Detect which cell encompasses the target text, then output its [X, Y] center coordinate. 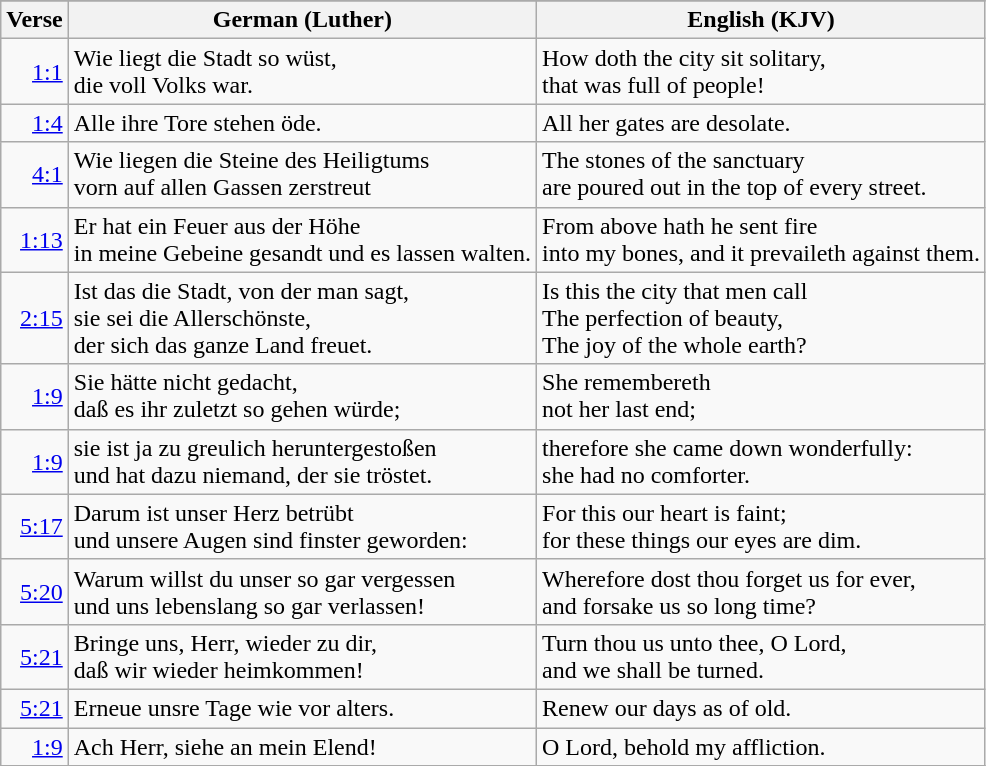
Is this the city that men call The perfection of beauty, The joy of the whole earth? [762, 318]
Verse [35, 20]
Er hat ein Feuer aus der Höhein meine Gebeine gesandt und es lassen walten. [302, 240]
5:17 [35, 526]
sie ist ja zu greulich heruntergestoßen und hat dazu niemand, der sie tröstet. [302, 462]
Wherefore dost thou forget us for ever, and forsake us so long time? [762, 592]
Ist das die Stadt, von der man sagt, sie sei die Allerschönste, der sich das ganze Land freuet. [302, 318]
2:15 [35, 318]
Renew our days as of old. [762, 708]
Darum ist unser Herz betrübt und unsere Augen sind finster geworden: [302, 526]
German (Luther) [302, 20]
therefore she came down wonderfully: she had no comforter. [762, 462]
Wie liegt die Stadt so wüst, die voll Volks war. [302, 72]
1:1 [35, 72]
Sie hätte nicht gedacht, daß es ihr zuletzt so gehen würde; [302, 396]
Warum willst du unser so gar vergessen und uns lebenslang so gar verlassen! [302, 592]
1:4 [35, 123]
O Lord, behold my affliction. [762, 747]
From above hath he sent fire into my bones, and it prevaileth against them. [762, 240]
Bringe uns, Herr, wieder zu dir, daß wir wieder heimkommen! [302, 656]
Turn thou us unto thee, O Lord, and we shall be turned. [762, 656]
For this our heart is faint; for these things our eyes are dim. [762, 526]
English (KJV) [762, 20]
Ach Herr, siehe an mein Elend! [302, 747]
Wie liegen die Steine des Heiligtums vorn auf allen Gassen zerstreut [302, 174]
Alle ihre Tore stehen öde. [302, 123]
The stones of the sanctuary are poured out in the top of every street. [762, 174]
4:1 [35, 174]
Erneue unsre Tage wie vor alters. [302, 708]
5:20 [35, 592]
1:13 [35, 240]
How doth the city sit solitary, that was full of people! [762, 72]
All her gates are desolate. [762, 123]
She remembereth not her last end; [762, 396]
